Determine the (x, y) coordinate at the center of the cell enclosing the given text.  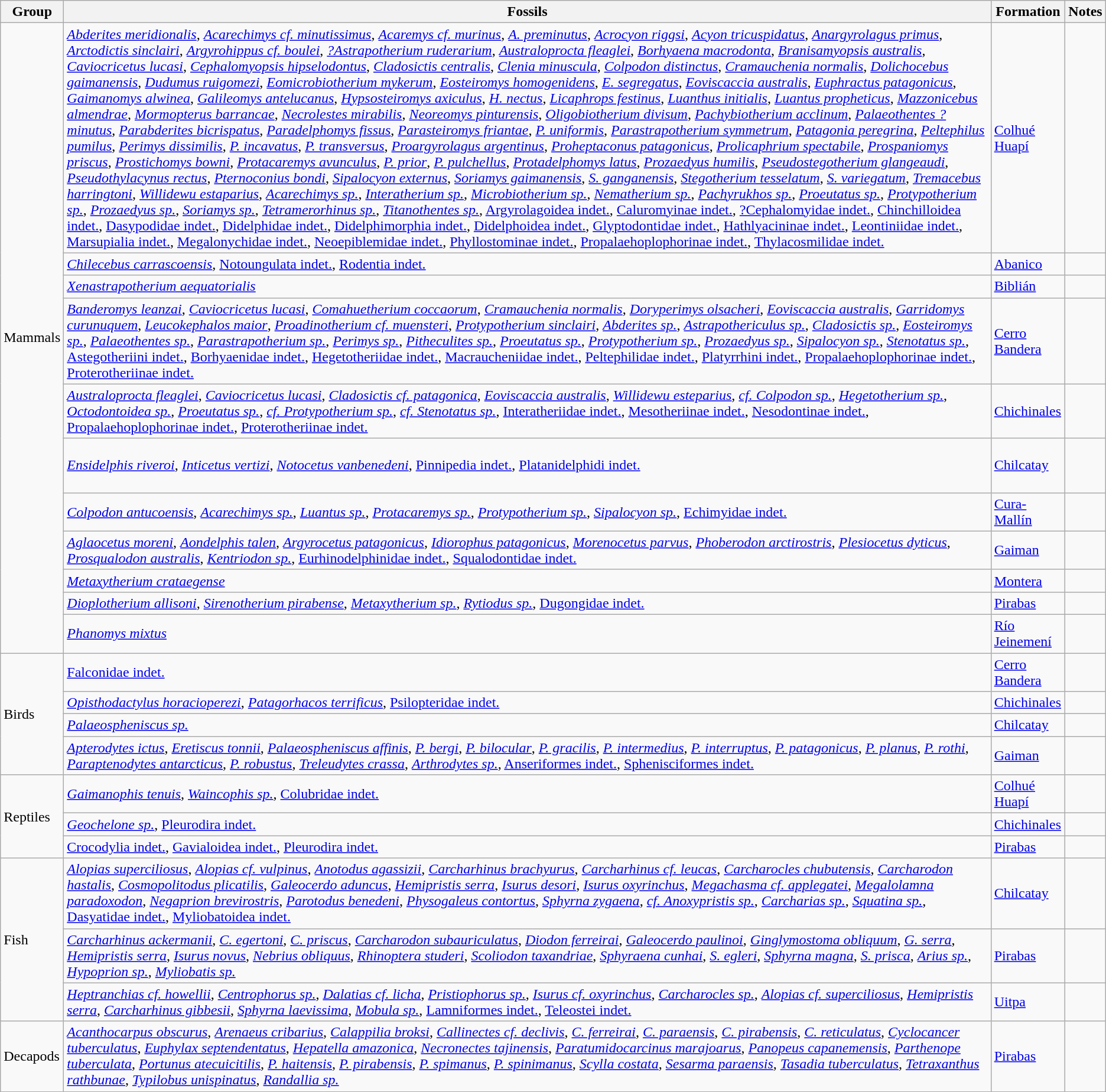
Crocodylia indet., Gavialoidea indet., Pleurodira indet. (527, 847)
Uitpa (1028, 1002)
Opisthodactylus horacioperezi, Patagorhacos terrificus, Psilopteridae indet. (527, 703)
Ensidelphis riveroi, Inticetus vertizi, Notocetus vanbenedeni, Pinnipedia indet., Platanidelphidi indet. (527, 465)
Phanomys mixtus (527, 633)
Xenastrapotherium aequatorialis (527, 286)
Birds (32, 714)
Montera (1028, 581)
Palaeospheniscus sp. (527, 725)
Dioplotherium allisoni, Sirenotherium pirabense, Metaxytherium sp., Rytiodus sp., Dugongidae indet. (527, 603)
Fossils (527, 12)
Formation (1028, 12)
Gaimanophis tenuis, Waincophis sp., Colubridae indet. (527, 794)
Falconidae indet. (527, 672)
RíoJeinemení (1028, 633)
Biblián (1028, 286)
Reptiles (32, 816)
Cura-Mallín (1028, 511)
Fish (32, 940)
Mammals (32, 338)
Decapods (32, 1056)
Group (32, 12)
Abanico (1028, 264)
Chilecebus carrascoensis, Notoungulata indet., Rodentia indet. (527, 264)
Metaxytherium crataegense (527, 581)
Colpodon antucoensis, Acarechimys sp., Luantus sp., Protacaremys sp., Protypotherium sp., Sipalocyon sp., Echimyidae indet. (527, 511)
Geochelone sp., Pleurodira indet. (527, 824)
Notes (1085, 12)
